Scan for the cell matching the given text and deliver its [x, y] coordinate at center. 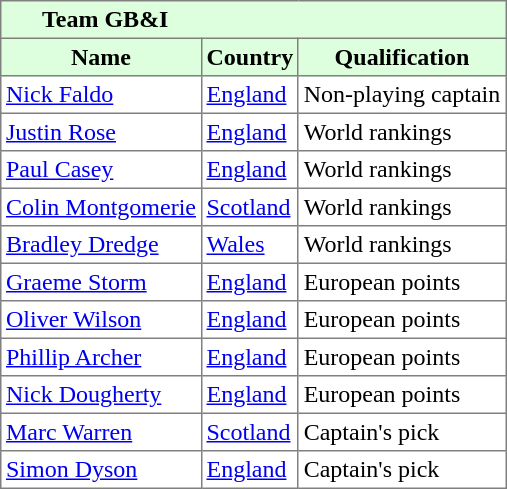
Qualification [402, 57]
Country [250, 57]
Name [101, 57]
Justin Rose [101, 132]
Simon Dyson [101, 470]
Graeme Storm [101, 282]
Bradley Dredge [101, 245]
Nick Dougherty [101, 395]
Wales [250, 245]
Team GB&I [254, 20]
Paul Casey [101, 170]
Oliver Wilson [101, 320]
Non-playing captain [402, 95]
Nick Faldo [101, 95]
Colin Montgomerie [101, 207]
Marc Warren [101, 432]
Phillip Archer [101, 357]
